Determine the [X, Y] coordinate at the center of the cell enclosing the given text.  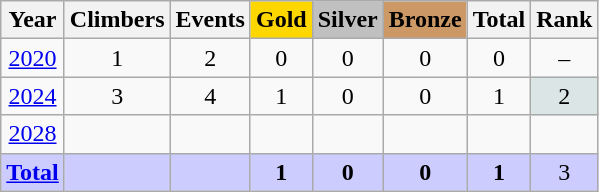
Year [33, 20]
Bronze [425, 20]
2020 [33, 58]
Events [210, 20]
2024 [33, 96]
Rank [564, 20]
2028 [33, 134]
Silver [348, 20]
– [564, 58]
Climbers [117, 20]
4 [210, 96]
Gold [281, 20]
